Capture the cell that displays the provided text and extract its [X, Y] central coordinate. 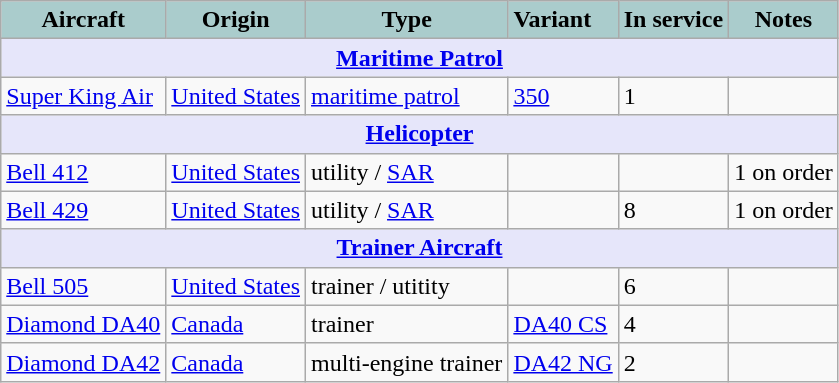
4 [673, 324]
Bell 429 [84, 210]
Maritime Patrol [420, 58]
6 [673, 286]
In service [673, 20]
Super King Air [84, 96]
Diamond DA40 [84, 324]
Aircraft [84, 20]
Type [407, 20]
trainer / utitity [407, 286]
Variant [563, 20]
Helicopter [420, 134]
1 [673, 96]
DA40 CS [563, 324]
350 [563, 96]
2 [673, 362]
Bell 505 [84, 286]
DA42 NG [563, 362]
Notes [784, 20]
Bell 412 [84, 172]
multi-engine trainer [407, 362]
Diamond DA42 [84, 362]
8 [673, 210]
Origin [236, 20]
maritime patrol [407, 96]
trainer [407, 324]
Trainer Aircraft [420, 248]
